Return the (x, y) coordinate for the center point of the cell that contains the specified text.  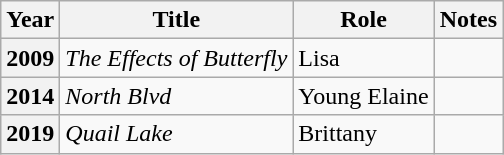
Year (30, 20)
2014 (30, 96)
The Effects of Butterfly (176, 58)
Lisa (364, 58)
Young Elaine (364, 96)
Role (364, 20)
2009 (30, 58)
2019 (30, 134)
Quail Lake (176, 134)
North Blvd (176, 96)
Notes (468, 20)
Title (176, 20)
Brittany (364, 134)
